Extract the (X, Y) coordinate from the center of the cell holding the provided text.  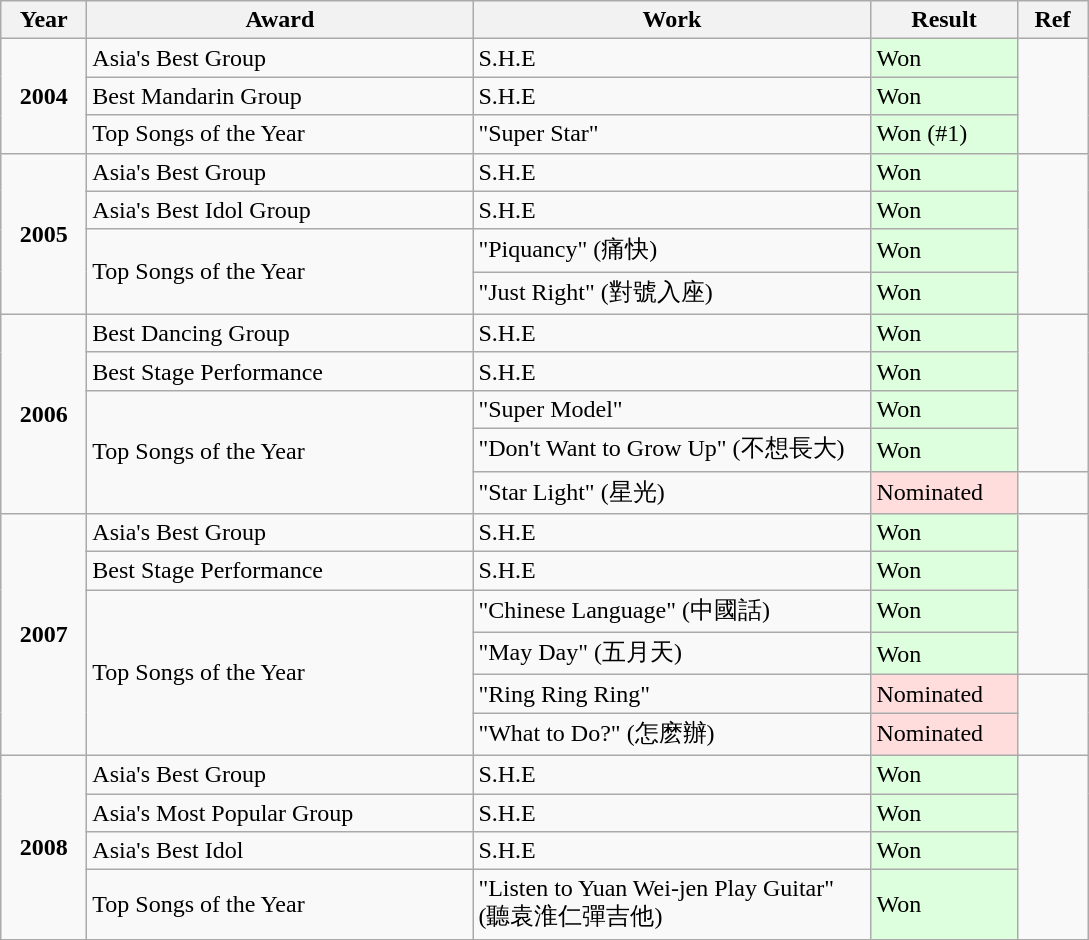
"Super Model" (672, 409)
2008 (44, 847)
Asia's Best Idol (280, 851)
"Super Star" (672, 134)
2006 (44, 414)
"Chinese Language" (中國話) (672, 612)
Result (944, 20)
"Don't Want to Grow Up" (不想長大) (672, 450)
2005 (44, 234)
Asia's Most Popular Group (280, 813)
Best Dancing Group (280, 333)
Work (672, 20)
Award (280, 20)
Asia's Best Idol Group (280, 210)
2004 (44, 96)
Best Mandarin Group (280, 96)
"Just Right" (對號入座) (672, 294)
"May Day" (五月天) (672, 654)
"Listen to Yuan Wei-jen Play Guitar" (聽袁淮仁彈吉他) (672, 905)
"What to Do?" (怎麽辦) (672, 734)
"Piquancy" (痛快) (672, 250)
Year (44, 20)
"Star Light" (星光) (672, 492)
"Ring Ring Ring" (672, 694)
2007 (44, 635)
Won (#1) (944, 134)
Ref (1052, 20)
